For the text-containing cell, return its midpoint in [x, y] coordinate format. 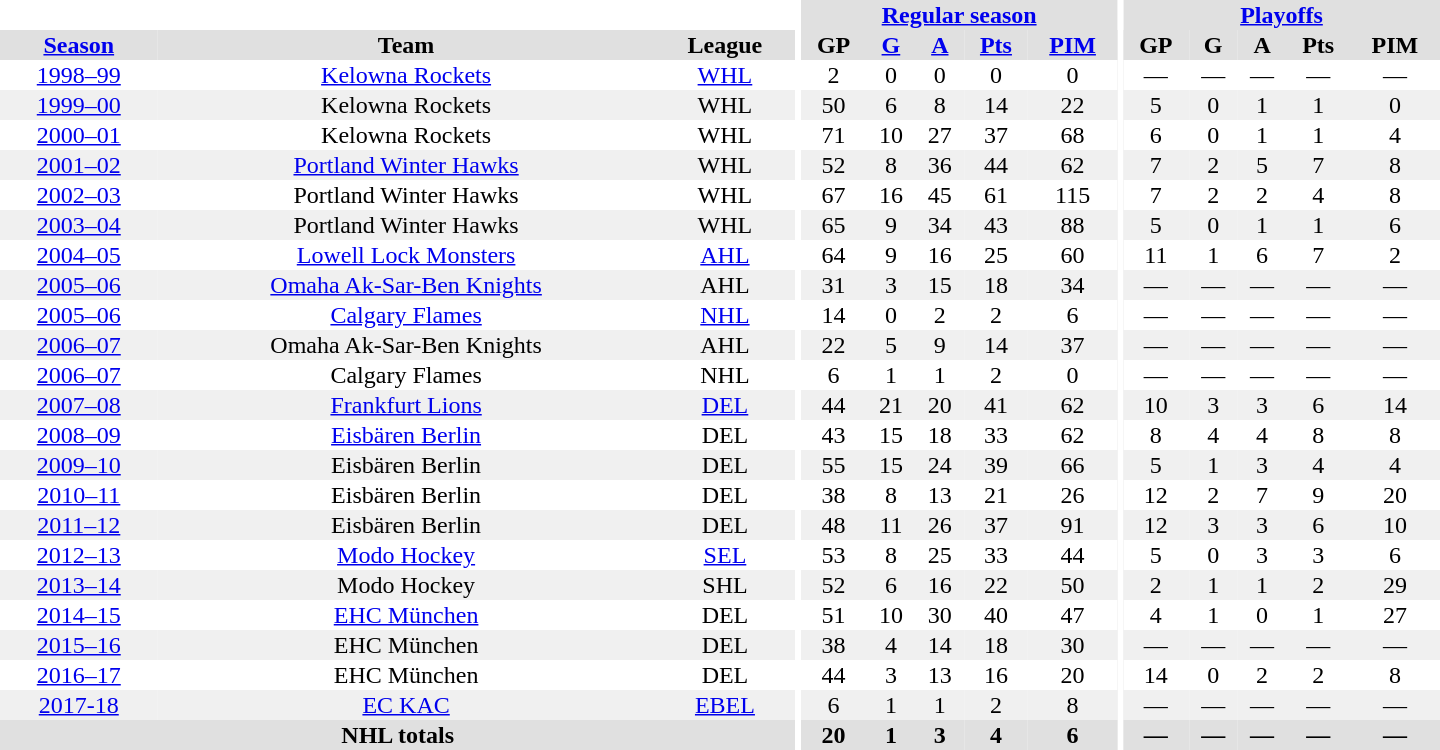
55 [834, 465]
2001–02 [79, 165]
71 [834, 135]
Playoffs [1282, 15]
2014–15 [79, 615]
League [726, 45]
51 [834, 615]
Frankfurt Lions [406, 405]
65 [834, 225]
2009–10 [79, 465]
Lowell Lock Monsters [406, 255]
40 [996, 615]
NHL totals [398, 735]
2000–01 [79, 135]
2012–13 [79, 555]
61 [996, 195]
64 [834, 255]
2007–08 [79, 405]
48 [834, 525]
SHL [726, 585]
2017-18 [79, 705]
SEL [726, 555]
31 [834, 285]
1999–00 [79, 105]
67 [834, 195]
1998–99 [79, 75]
2010–11 [79, 495]
36 [940, 165]
2016–17 [79, 675]
39 [996, 465]
24 [940, 465]
29 [1395, 585]
2003–04 [79, 225]
47 [1073, 615]
91 [1073, 525]
68 [1073, 135]
41 [996, 405]
EBEL [726, 705]
Season [79, 45]
66 [1073, 465]
EC KAC [406, 705]
2011–12 [79, 525]
53 [834, 555]
2004–05 [79, 255]
45 [940, 195]
115 [1073, 195]
2015–16 [79, 645]
2002–03 [79, 195]
2008–09 [79, 435]
2013–14 [79, 585]
Team [406, 45]
60 [1073, 255]
Regular season [960, 15]
88 [1073, 225]
